Capture the cell that displays the provided text and extract its (x, y) central coordinate. 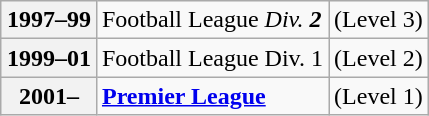
Football League Div. 1 (212, 58)
(Level 2) (379, 58)
2001– (48, 96)
(Level 3) (379, 20)
Premier League (212, 96)
1997–99 (48, 20)
1999–01 (48, 58)
Football League Div. 2 (212, 20)
(Level 1) (379, 96)
